Capture the cell that displays the provided text and extract its (X, Y) central coordinate. 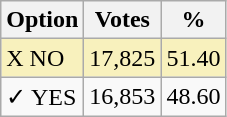
Votes (122, 20)
48.60 (194, 97)
X NO (42, 58)
17,825 (122, 58)
51.40 (194, 58)
16,853 (122, 97)
✓ YES (42, 97)
% (194, 20)
Option (42, 20)
